Pinpoint the cell where the given text exists, returning its [X, Y] midpoint coordinate. 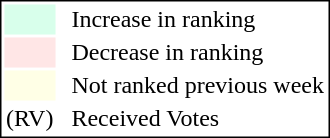
(RV) [29, 119]
Not ranked previous week [198, 85]
Decrease in ranking [198, 53]
Increase in ranking [198, 19]
Received Votes [198, 119]
